Extract the (x, y) coordinate from the center of the cell holding the provided text.  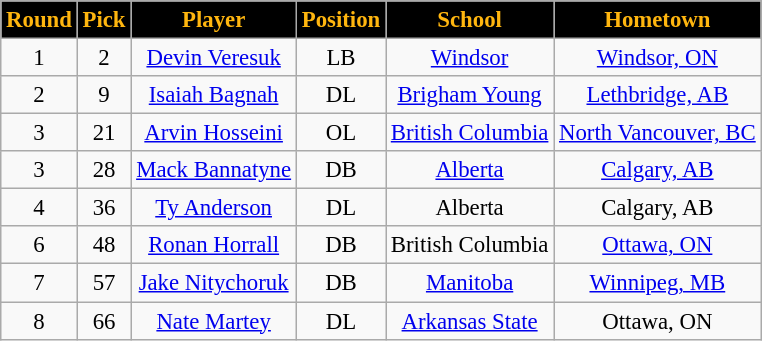
School (470, 20)
Ronan Horrall (214, 245)
21 (104, 133)
4 (39, 208)
Round (39, 20)
Player (214, 20)
1 (39, 58)
LB (340, 58)
Position (340, 20)
OL (340, 133)
Windsor, ON (658, 58)
7 (39, 283)
Winnipeg, MB (658, 283)
Lethbridge, AB (658, 95)
Manitoba (470, 283)
48 (104, 245)
36 (104, 208)
6 (39, 245)
Ty Anderson (214, 208)
8 (39, 321)
Brigham Young (470, 95)
Arvin Hosseini (214, 133)
Mack Bannatyne (214, 170)
Jake Nitychoruk (214, 283)
57 (104, 283)
Windsor (470, 58)
28 (104, 170)
Nate Martey (214, 321)
Pick (104, 20)
9 (104, 95)
North Vancouver, BC (658, 133)
66 (104, 321)
Arkansas State (470, 321)
Hometown (658, 20)
Isaiah Bagnah (214, 95)
Devin Veresuk (214, 58)
